Find where the given text appears and provide that cell's center as (X, Y) coordinate. 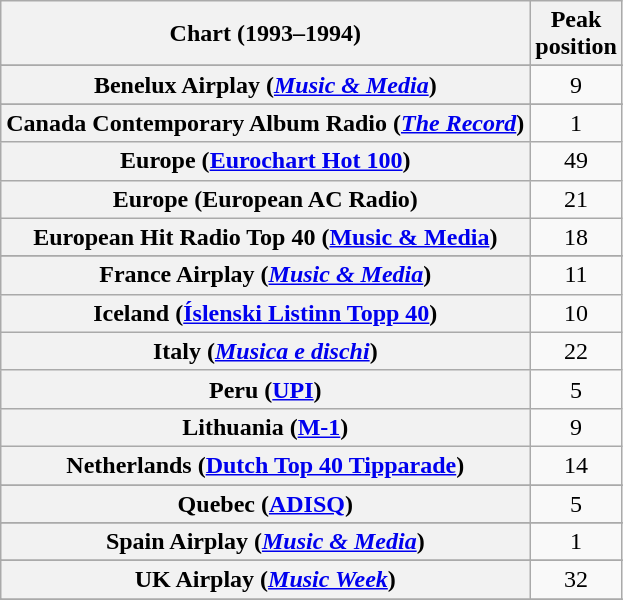
32 (576, 580)
Peru (UPI) (266, 389)
21 (576, 199)
11 (576, 275)
France Airplay (Music & Media) (266, 275)
14 (576, 465)
18 (576, 237)
Benelux Airplay (Music & Media) (266, 85)
Canada Contemporary Album Radio (The Record) (266, 123)
10 (576, 313)
Chart (1993–1994) (266, 34)
Europe (Eurochart Hot 100) (266, 161)
Quebec (ADISQ) (266, 503)
22 (576, 351)
Europe (European AC Radio) (266, 199)
European Hit Radio Top 40 (Music & Media) (266, 237)
Netherlands (Dutch Top 40 Tipparade) (266, 465)
49 (576, 161)
UK Airplay (Music Week) (266, 580)
Peakposition (576, 34)
Lithuania (M-1) (266, 427)
Italy (Musica e dischi) (266, 351)
Iceland (Íslenski Listinn Topp 40) (266, 313)
Spain Airplay (Music & Media) (266, 542)
